Locate the cell with the specified text and output its [X, Y] center coordinate. 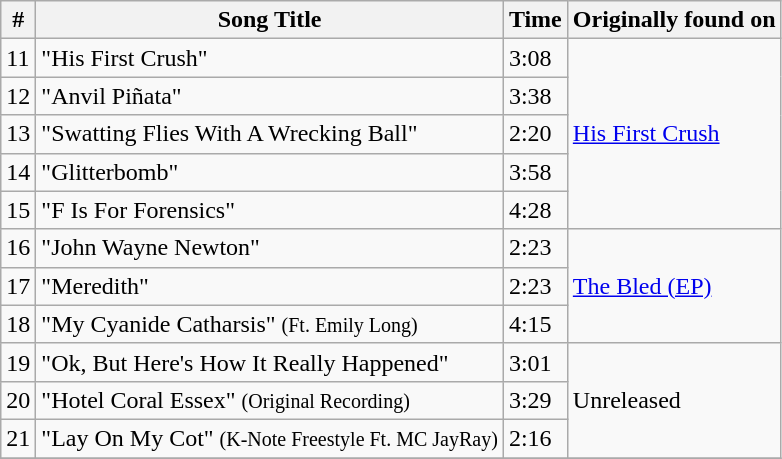
20 [18, 400]
"F Is For Forensics" [270, 210]
19 [18, 362]
"Meredith" [270, 286]
"Hotel Coral Essex" (Original Recording) [270, 400]
4:15 [535, 324]
"His First Crush" [270, 58]
2:20 [535, 134]
3:08 [535, 58]
"Glitterbomb" [270, 172]
3:58 [535, 172]
His First Crush [674, 134]
21 [18, 438]
Song Title [270, 20]
Originally found on [674, 20]
11 [18, 58]
2:16 [535, 438]
Time [535, 20]
"Swatting Flies With A Wrecking Ball" [270, 134]
15 [18, 210]
18 [18, 324]
The Bled (EP) [674, 286]
"John Wayne Newton" [270, 248]
# [18, 20]
3:38 [535, 96]
13 [18, 134]
14 [18, 172]
"Lay On My Cot" (K-Note Freestyle Ft. MC JayRay) [270, 438]
16 [18, 248]
12 [18, 96]
"Ok, But Here's How It Really Happened" [270, 362]
"My Cyanide Catharsis" (Ft. Emily Long) [270, 324]
3:01 [535, 362]
Unreleased [674, 400]
"Anvil Piñata" [270, 96]
3:29 [535, 400]
17 [18, 286]
4:28 [535, 210]
